Provide the (X, Y) coordinate of the cell's center where the given text is located.  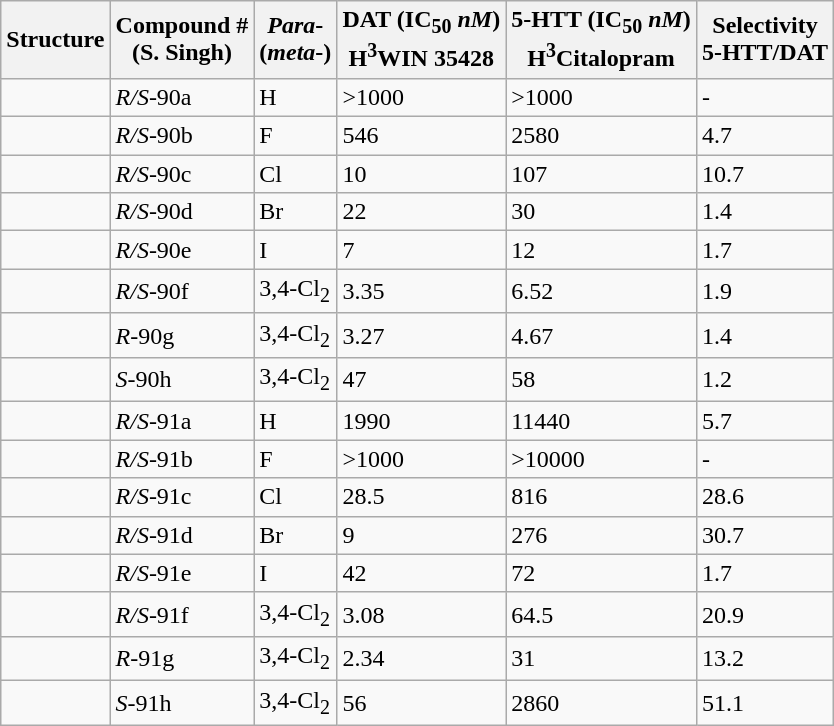
R/S-91a (182, 421)
Para-(meta-) (296, 40)
4.7 (764, 136)
R-90g (182, 335)
30.7 (764, 535)
58 (602, 380)
S-90h (182, 380)
3.08 (422, 614)
3.27 (422, 335)
816 (602, 497)
47 (422, 380)
R/S-90b (182, 136)
42 (422, 573)
31 (602, 659)
51.1 (764, 703)
R/S-91d (182, 535)
R/S-91c (182, 497)
Compound #(S. Singh) (182, 40)
DAT (IC50 nM)H3WIN 35428 (422, 40)
Structure (56, 40)
R/S-90f (182, 291)
10 (422, 174)
R/S-90c (182, 174)
546 (422, 136)
13.2 (764, 659)
>10000 (602, 459)
Selectivity5-HTT/DAT (764, 40)
R-91g (182, 659)
5.7 (764, 421)
9 (422, 535)
2.34 (422, 659)
72 (602, 573)
2860 (602, 703)
1.2 (764, 380)
107 (602, 174)
R/S-90a (182, 98)
R/S-90e (182, 250)
2580 (602, 136)
6.52 (602, 291)
R/S-91f (182, 614)
12 (602, 250)
30 (602, 212)
4.67 (602, 335)
22 (422, 212)
64.5 (602, 614)
10.7 (764, 174)
R/S-91e (182, 573)
276 (602, 535)
28.5 (422, 497)
R/S-90d (182, 212)
20.9 (764, 614)
56 (422, 703)
1.9 (764, 291)
1990 (422, 421)
11440 (602, 421)
R/S-91b (182, 459)
28.6 (764, 497)
3.35 (422, 291)
7 (422, 250)
5-HTT (IC50 nM)H3Citalopram (602, 40)
S-91h (182, 703)
